Detect which cell encompasses the target text, then output its (X, Y) center coordinate. 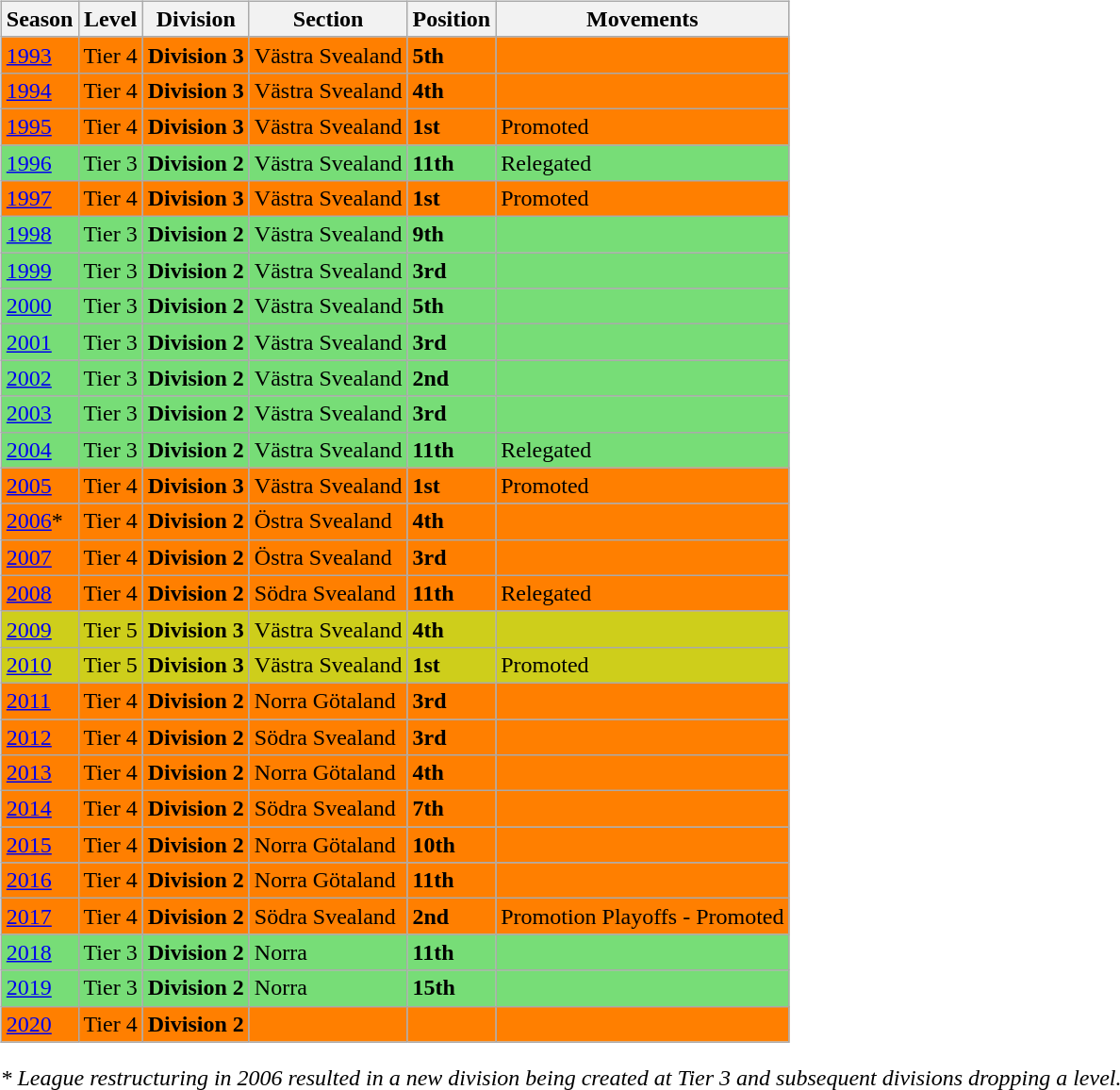
2008 (40, 593)
2016 (40, 881)
1995 (40, 126)
1998 (40, 235)
Section (328, 19)
2014 (40, 809)
1999 (40, 271)
10th (452, 845)
2010 (40, 665)
2013 (40, 773)
2005 (40, 486)
1993 (40, 55)
2019 (40, 988)
1996 (40, 163)
2007 (40, 557)
2003 (40, 414)
9th (452, 235)
7th (452, 809)
Movements (643, 19)
1994 (40, 91)
Position (452, 19)
2018 (40, 952)
2009 (40, 629)
Promotion Playoffs - Promoted (643, 917)
2012 (40, 736)
Level (110, 19)
2017 (40, 917)
2000 (40, 306)
2001 (40, 342)
2015 (40, 845)
Season (40, 19)
2004 (40, 450)
2002 (40, 378)
2011 (40, 701)
2020 (40, 1024)
15th (452, 988)
2006* (40, 521)
1997 (40, 199)
Division (196, 19)
